Extract the [x, y] coordinate from the center of the cell holding the provided text.  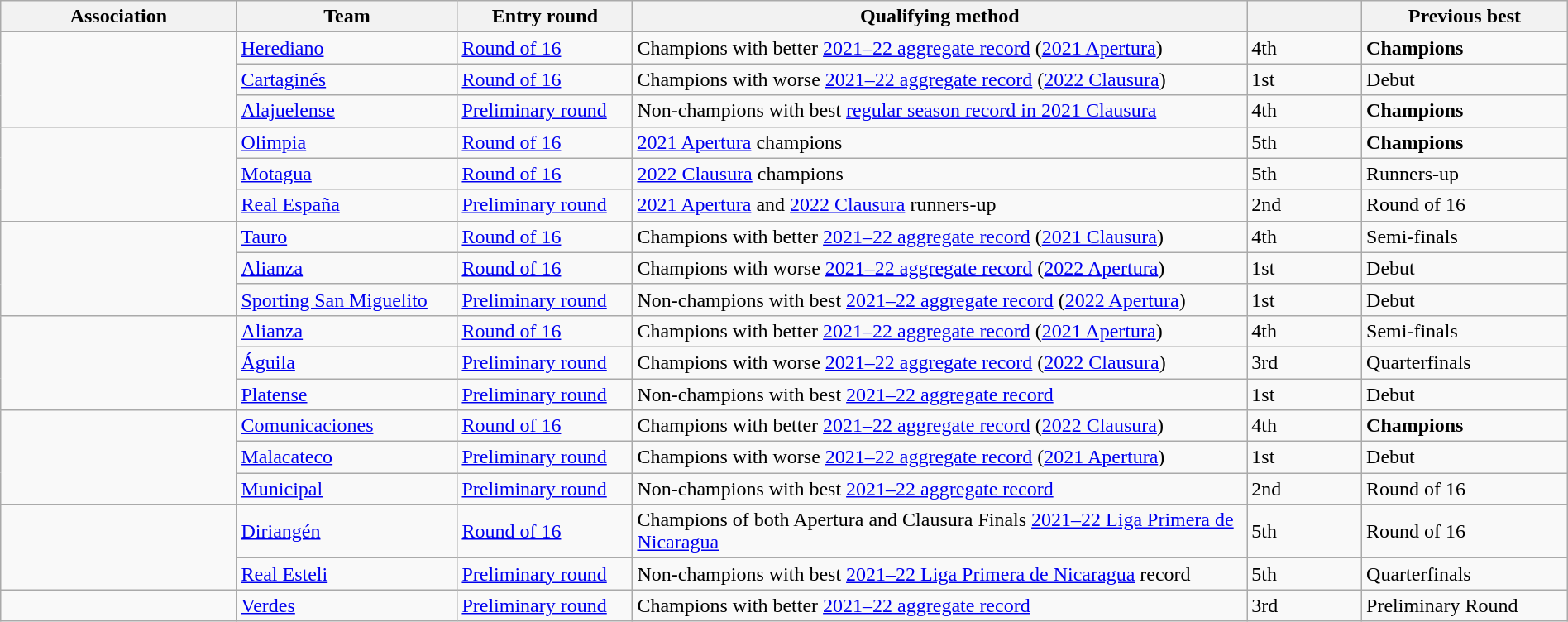
Malacateco [347, 457]
Diriangén [347, 531]
Runners-up [1465, 174]
Verdes [347, 605]
Preliminary Round [1465, 605]
Tauro [347, 237]
Non-champions with best regular season record in 2021 Clausura [939, 111]
Non-champions with best 2021–22 Liga Primera de Nicaragua record [939, 574]
Champions of both Apertura and Clausura Finals 2021–22 Liga Primera de Nicaragua [939, 531]
Motagua [347, 174]
Cartaginés [347, 79]
Olimpia [347, 142]
Comunicaciones [347, 426]
Entry round [545, 17]
2022 Clausura champions [939, 174]
Real Esteli [347, 574]
Real España [347, 205]
Sporting San Miguelito [347, 299]
Águila [347, 362]
2021 Apertura and 2022 Clausura runners-up [939, 205]
Previous best [1465, 17]
Non-champions with best 2021–22 aggregate record (2022 Apertura) [939, 299]
Champions with better 2021–22 aggregate record (2022 Clausura) [939, 426]
Champions with worse 2021–22 aggregate record (2021 Apertura) [939, 457]
Association [119, 17]
Platense [347, 395]
Champions with better 2021–22 aggregate record (2021 Clausura) [939, 237]
Qualifying method [939, 17]
Champions with worse 2021–22 aggregate record (2022 Apertura) [939, 268]
2021 Apertura champions [939, 142]
Alajuelense [347, 111]
Herediano [347, 48]
Team [347, 17]
Champions with better 2021–22 aggregate record [939, 605]
Municipal [347, 489]
